Locate the cell with the specified text and output its [x, y] center coordinate. 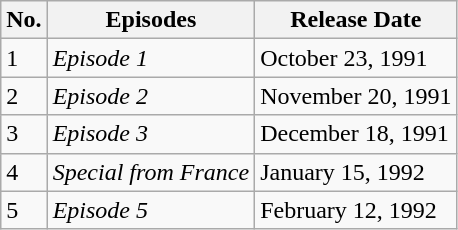
Episodes [150, 20]
Episode 5 [150, 210]
5 [24, 210]
February 12, 1992 [356, 210]
No. [24, 20]
Release Date [356, 20]
December 18, 1991 [356, 134]
3 [24, 134]
4 [24, 172]
November 20, 1991 [356, 96]
2 [24, 96]
1 [24, 58]
Special from France [150, 172]
Episode 1 [150, 58]
January 15, 1992 [356, 172]
Episode 3 [150, 134]
Episode 2 [150, 96]
October 23, 1991 [356, 58]
